Identify which cell holds the provided text, then report its (X, Y) central coordinate. 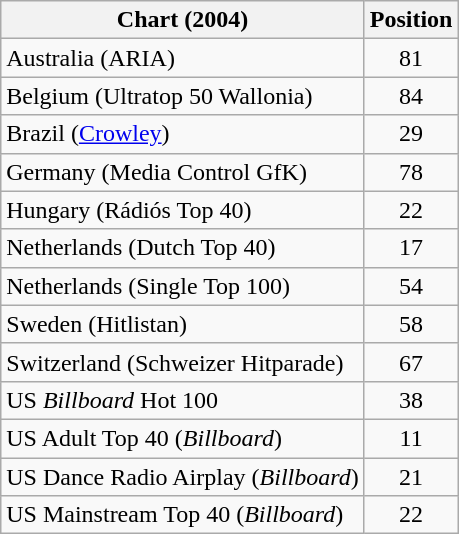
Switzerland (Schweizer Hitparade) (182, 362)
Chart (2004) (182, 20)
US Dance Radio Airplay (Billboard) (182, 477)
38 (411, 400)
Position (411, 20)
US Mainstream Top 40 (Billboard) (182, 515)
54 (411, 286)
21 (411, 477)
Belgium (Ultratop 50 Wallonia) (182, 96)
Germany (Media Control GfK) (182, 172)
Brazil (Crowley) (182, 134)
81 (411, 58)
78 (411, 172)
84 (411, 96)
Netherlands (Single Top 100) (182, 286)
US Adult Top 40 (Billboard) (182, 438)
Hungary (Rádiós Top 40) (182, 210)
67 (411, 362)
Australia (ARIA) (182, 58)
17 (411, 248)
US Billboard Hot 100 (182, 400)
29 (411, 134)
Netherlands (Dutch Top 40) (182, 248)
58 (411, 324)
Sweden (Hitlistan) (182, 324)
11 (411, 438)
